Locate the cell with the specified text and output its (X, Y) center coordinate. 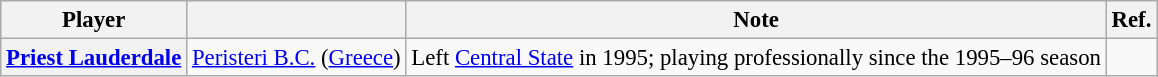
Player (94, 20)
Ref. (1131, 20)
Peristeri B.C. (Greece) (296, 58)
Priest Lauderdale (94, 58)
Left Central State in 1995; playing professionally since the 1995–96 season (756, 58)
Note (756, 20)
